Detect which cell encompasses the target text, then output its (X, Y) center coordinate. 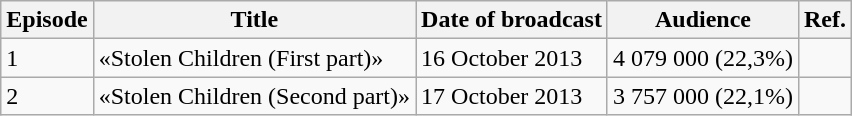
Episode (47, 20)
17 October 2013 (512, 96)
«Stolen Children (Second part)» (254, 96)
Ref. (824, 20)
16 October 2013 (512, 58)
1 (47, 58)
«Stolen Children (First part)» (254, 58)
3 757 000 (22,1%) (702, 96)
2 (47, 96)
4 079 000 (22,3%) (702, 58)
Title (254, 20)
Audience (702, 20)
Date of broadcast (512, 20)
